From the cell containing the given text, extract its center point as (x, y) coordinate. 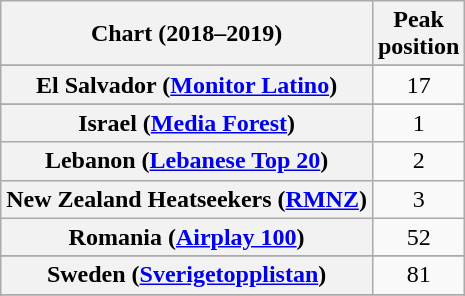
2 (418, 161)
Lebanon (Lebanese Top 20) (187, 161)
17 (418, 85)
El Salvador (Monitor Latino) (187, 85)
Sweden (Sverigetopplistan) (187, 275)
81 (418, 275)
1 (418, 123)
Chart (2018–2019) (187, 34)
Romania (Airplay 100) (187, 237)
Israel (Media Forest) (187, 123)
New Zealand Heatseekers (RMNZ) (187, 199)
3 (418, 199)
Peak position (418, 34)
52 (418, 237)
